Find where the given text appears and provide that cell's center as (X, Y) coordinate. 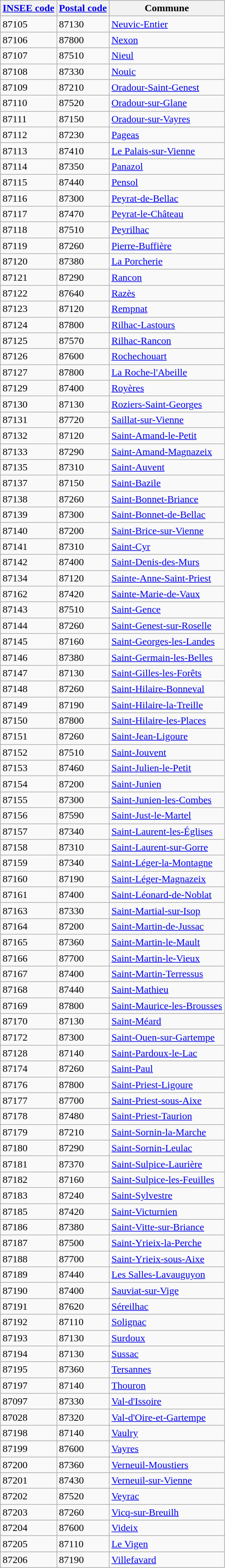
87197 (29, 1385)
Verneuil-Moustiers (167, 1464)
Sainte-Anne-Saint-Priest (167, 578)
Saint-Priest-Ligoure (167, 1085)
87127 (29, 372)
87201 (29, 1481)
87128 (29, 1053)
Thouron (167, 1385)
Val-d'Issoire (167, 1401)
Saint-Hilaire-Bonneval (167, 689)
87188 (29, 1259)
Commune (167, 8)
Saint-Julien-le-Petit (167, 768)
87122 (29, 293)
La Roche-l'Abeille (167, 372)
87129 (29, 388)
87161 (29, 895)
87132 (29, 435)
87186 (29, 1227)
87165 (29, 942)
87185 (29, 1212)
87158 (29, 847)
Royères (167, 388)
Saint-Germain-les-Belles (167, 657)
Rancon (167, 277)
87193 (29, 1338)
Sainte-Marie-de-Vaux (167, 594)
Nieul (167, 56)
Saint-Denis-des-Murs (167, 562)
87134 (29, 578)
87141 (29, 547)
Neuvic-Entier (167, 24)
87179 (29, 1132)
Saint-Gilles-les-Forêts (167, 673)
Rempnat (167, 309)
Saint-Paul (167, 1069)
87177 (29, 1101)
Saint-Priest-Taurion (167, 1116)
Peyrilhac (167, 230)
Saint-Vitte-sur-Briance (167, 1227)
Saint-Junien (167, 784)
Saint-Amand-le-Petit (167, 435)
Rochechouart (167, 356)
87112 (29, 135)
Saint-Laurent-sur-Gorre (167, 847)
87470 (83, 214)
Nouic (167, 72)
87204 (29, 1528)
Saint-Yrieix-sous-Aixe (167, 1259)
87153 (29, 768)
Pierre-Buffière (167, 246)
Saint-Jean-Ligoure (167, 737)
Saint-Yrieix-la-Perche (167, 1243)
87163 (29, 910)
87194 (29, 1354)
87159 (29, 863)
87181 (29, 1164)
Saint-Martial-sur-Isop (167, 910)
Videix (167, 1528)
87170 (29, 1021)
87156 (29, 816)
Roziers-Saint-Georges (167, 404)
87028 (29, 1417)
Saint-Sornin-la-Marche (167, 1132)
87230 (83, 135)
Saint-Martin-Terressus (167, 974)
87172 (29, 1037)
87154 (29, 784)
INSEE code (29, 8)
87116 (29, 198)
87151 (29, 737)
Tersannes (167, 1370)
Vicq-sur-Breuilh (167, 1512)
Saint-Ouen-sur-Gartempe (167, 1037)
Oradour-sur-Vayres (167, 119)
Pensol (167, 182)
87144 (29, 626)
87500 (83, 1243)
Rilhac-Rancon (167, 341)
87119 (29, 246)
Pageas (167, 135)
87182 (29, 1180)
Saint-Junien-les-Combes (167, 800)
Rilhac-Lastours (167, 325)
87183 (29, 1195)
87146 (29, 657)
87191 (29, 1306)
Vayres (167, 1449)
87123 (29, 309)
87720 (83, 420)
87149 (29, 705)
87620 (83, 1306)
Séreilhac (167, 1306)
87460 (83, 768)
87145 (29, 641)
87195 (29, 1370)
Sussac (167, 1354)
Verneuil-sur-Vienne (167, 1481)
87202 (29, 1496)
Saint-Gence (167, 610)
87097 (29, 1401)
Saint-Bazile (167, 483)
Panazol (167, 166)
Saint-Jouvent (167, 752)
87139 (29, 515)
Saint-Martin-de-Jussac (167, 926)
87137 (29, 483)
87480 (83, 1116)
87133 (29, 451)
Saint-Victurnien (167, 1212)
Saint-Hilaire-les-Places (167, 721)
Saint-Just-le-Martel (167, 816)
87206 (29, 1560)
87107 (29, 56)
Postal code (83, 8)
87115 (29, 182)
La Porcherie (167, 262)
Saint-Auvent (167, 467)
87164 (29, 926)
87590 (83, 816)
87117 (29, 214)
87187 (29, 1243)
Le Vigen (167, 1544)
87147 (29, 673)
87192 (29, 1322)
Nexon (167, 40)
Saint-Bonnet-de-Bellac (167, 515)
87166 (29, 958)
Peyrat-de-Bellac (167, 198)
Saillat-sur-Vienne (167, 420)
87126 (29, 356)
87370 (83, 1164)
87350 (83, 166)
87135 (29, 467)
Saint-Hilaire-la-Treille (167, 705)
87125 (29, 341)
Oradour-sur-Glane (167, 103)
Villefavard (167, 1560)
87203 (29, 1512)
87410 (83, 151)
87124 (29, 325)
Saint-Martin-le-Mault (167, 942)
Veyrac (167, 1496)
87240 (83, 1195)
Saint-Méard (167, 1021)
87320 (83, 1417)
87142 (29, 562)
87152 (29, 752)
87106 (29, 40)
87105 (29, 24)
Saint-Amand-Magnazeix (167, 451)
87168 (29, 990)
87570 (83, 341)
87430 (83, 1481)
87174 (29, 1069)
87167 (29, 974)
Oradour-Saint-Genest (167, 87)
Le Palais-sur-Vienne (167, 151)
87176 (29, 1085)
87162 (29, 594)
87148 (29, 689)
Saint-Georges-les-Landes (167, 641)
87143 (29, 610)
87199 (29, 1449)
Saint-Laurent-les-Églises (167, 831)
Saint-Mathieu (167, 990)
87114 (29, 166)
Razès (167, 293)
87113 (29, 151)
Solignac (167, 1322)
Saint-Sulpice-les-Feuilles (167, 1180)
Sauviat-sur-Vige (167, 1291)
Saint-Bonnet-Briance (167, 499)
Val-d'Oire-et-Gartempe (167, 1417)
87131 (29, 420)
Les Salles-Lavauguyon (167, 1275)
87640 (83, 293)
Saint-Maurice-les-Brousses (167, 1006)
Saint-Pardoux-le-Lac (167, 1053)
87118 (29, 230)
87169 (29, 1006)
87138 (29, 499)
Saint-Brice-sur-Vienne (167, 531)
Saint-Sylvestre (167, 1195)
Saint-Léger-Magnazeix (167, 879)
87180 (29, 1148)
Saint-Cyr (167, 547)
87111 (29, 119)
Saint-Sornin-Leulac (167, 1148)
Saint-Genest-sur-Roselle (167, 626)
87205 (29, 1544)
Saint-Léger-la-Montagne (167, 863)
Saint-Martin-le-Vieux (167, 958)
87121 (29, 277)
87109 (29, 87)
87155 (29, 800)
87178 (29, 1116)
87189 (29, 1275)
Vaulry (167, 1433)
Surdoux (167, 1338)
Saint-Priest-sous-Aixe (167, 1101)
Peyrat-le-Château (167, 214)
Saint-Léonard-de-Noblat (167, 895)
87157 (29, 831)
87108 (29, 72)
87198 (29, 1433)
Saint-Sulpice-Laurière (167, 1164)
